Scan for the cell matching the given text and deliver its [X, Y] coordinate at center. 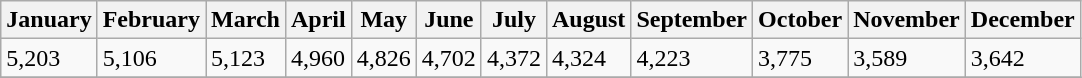
October [800, 20]
August [588, 20]
April [318, 20]
5,123 [246, 58]
July [514, 20]
4,960 [318, 58]
4,372 [514, 58]
June [448, 20]
4,223 [692, 58]
February [151, 20]
May [384, 20]
November [907, 20]
5,203 [49, 58]
December [1022, 20]
4,826 [384, 58]
4,324 [588, 58]
3,642 [1022, 58]
4,702 [448, 58]
5,106 [151, 58]
3,589 [907, 58]
January [49, 20]
March [246, 20]
3,775 [800, 58]
September [692, 20]
